For the text-containing cell, return its midpoint in [X, Y] coordinate format. 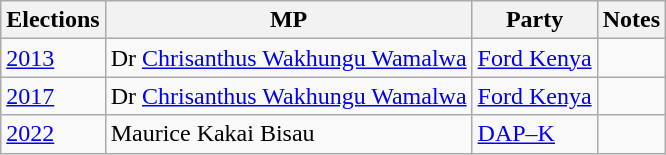
2022 [53, 134]
Elections [53, 20]
MP [288, 20]
DAP–K [534, 134]
Party [534, 20]
Maurice Kakai Bisau [288, 134]
Notes [631, 20]
2017 [53, 96]
2013 [53, 58]
